Find where the given text appears and provide that cell's center as [X, Y] coordinate. 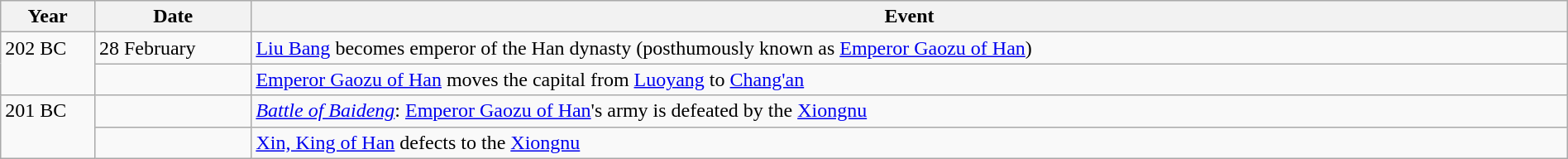
Xin, King of Han defects to the Xiongnu [910, 142]
Emperor Gaozu of Han moves the capital from Luoyang to Chang'an [910, 79]
Liu Bang becomes emperor of the Han dynasty (posthumously known as Emperor Gaozu of Han) [910, 48]
Year [48, 17]
Date [172, 17]
28 February [172, 48]
Event [910, 17]
201 BC [48, 127]
Battle of Baideng: Emperor Gaozu of Han's army is defeated by the Xiongnu [910, 111]
202 BC [48, 64]
